For the text-containing cell, return its midpoint in [X, Y] coordinate format. 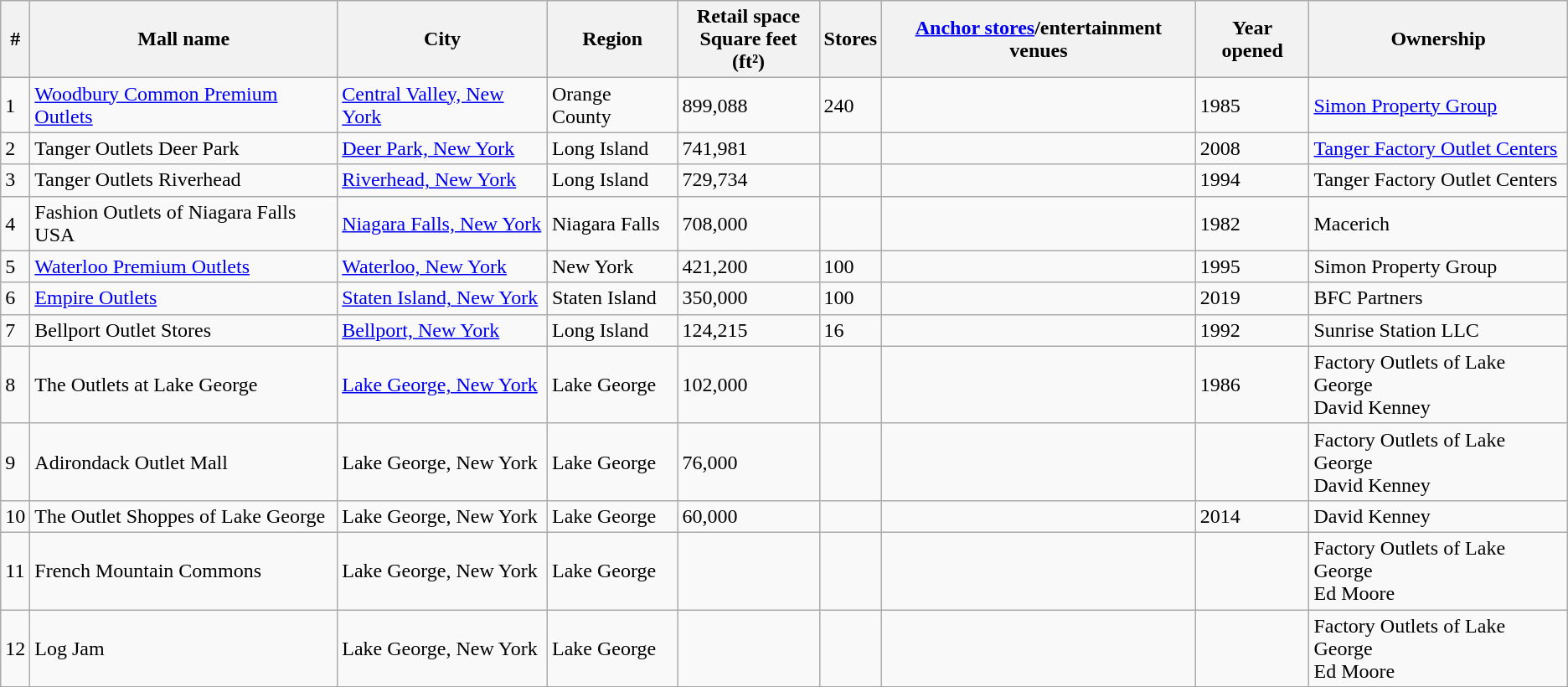
Region [612, 39]
8 [15, 385]
2014 [1252, 516]
Waterloo, New York [442, 266]
2 [15, 148]
BFC Partners [1438, 298]
Riverhead, New York [442, 180]
Staten Island [612, 298]
6 [15, 298]
The Outlets at Lake George [184, 385]
New York [612, 266]
Niagara Falls [612, 223]
729,734 [749, 180]
Year opened [1252, 39]
# [15, 39]
1982 [1252, 223]
7 [15, 330]
1992 [1252, 330]
9 [15, 462]
French Mountain Commons [184, 571]
1 [15, 106]
Waterloo Premium Outlets [184, 266]
60,000 [749, 516]
Tanger Outlets Deer Park [184, 148]
Stores [851, 39]
2019 [1252, 298]
Bellport, New York [442, 330]
Orange County [612, 106]
102,000 [749, 385]
Mall name [184, 39]
16 [851, 330]
10 [15, 516]
240 [851, 106]
2008 [1252, 148]
Fashion Outlets of Niagara Falls USA [184, 223]
5 [15, 266]
421,200 [749, 266]
Woodbury Common Premium Outlets [184, 106]
708,000 [749, 223]
Ownership [1438, 39]
1994 [1252, 180]
350,000 [749, 298]
76,000 [749, 462]
City [442, 39]
Bellport Outlet Stores [184, 330]
1995 [1252, 266]
1985 [1252, 106]
11 [15, 571]
899,088 [749, 106]
3 [15, 180]
Central Valley, New York [442, 106]
741,981 [749, 148]
Anchor stores/entertainment venues [1039, 39]
Sunrise Station LLC [1438, 330]
Macerich [1438, 223]
124,215 [749, 330]
Staten Island, New York [442, 298]
4 [15, 223]
The Outlet Shoppes of Lake George [184, 516]
1986 [1252, 385]
Adirondack Outlet Mall [184, 462]
Tanger Outlets Riverhead [184, 180]
12 [15, 648]
Log Jam [184, 648]
Retail spaceSquare feet (ft²) [749, 39]
Niagara Falls, New York [442, 223]
Empire Outlets [184, 298]
Deer Park, New York [442, 148]
David Kenney [1438, 516]
